Capture the cell that displays the provided text and extract its (X, Y) central coordinate. 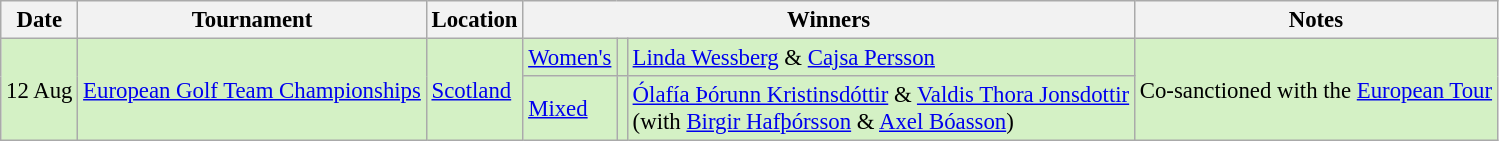
12 Aug (40, 90)
Tournament (252, 20)
Location (474, 20)
Women's (570, 58)
Scotland (474, 90)
European Golf Team Championships (252, 90)
Mixed (570, 108)
Date (40, 20)
Notes (1316, 20)
Ólafía Þórunn Kristinsdóttir & Valdis Thora Jonsdottir(with Birgir Hafþórsson & Axel Bóasson) (880, 108)
Linda Wessberg & Cajsa Persson (880, 58)
Co-sanctioned with the European Tour (1316, 90)
Winners (829, 20)
